Scan for the cell matching the given text and deliver its (X, Y) coordinate at center. 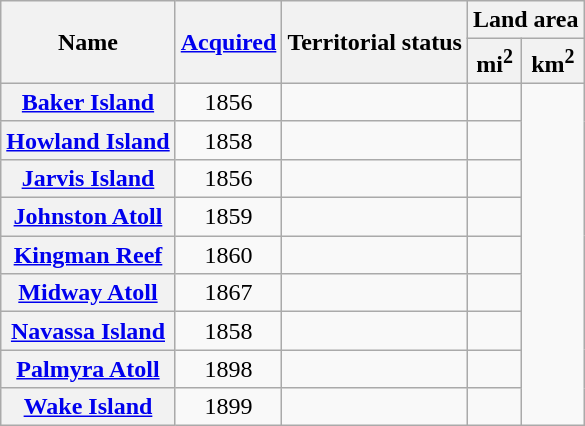
Wake Island (88, 407)
Territorial status (374, 42)
Kingman Reef (88, 255)
Howland Island (88, 140)
Jarvis Island (88, 178)
km2 (553, 62)
1899 (228, 407)
1867 (228, 293)
Johnston Atoll (88, 217)
Name (88, 42)
1860 (228, 255)
mi2 (494, 62)
Land area (526, 20)
Palmyra Atoll (88, 369)
Midway Atoll (88, 293)
1859 (228, 217)
1898 (228, 369)
Acquired (228, 42)
Navassa Island (88, 331)
Baker Island (88, 102)
